Return (x, y) of the center of cell containing provided text 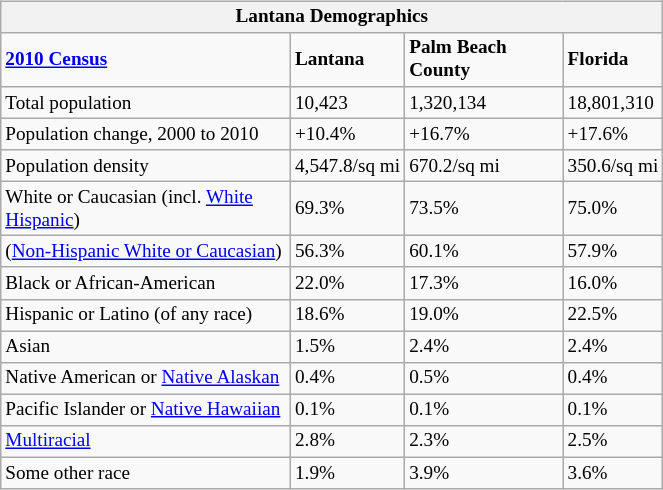
+16.7% (484, 134)
Some other race (146, 473)
2.8% (347, 442)
Native American or Native Alaskan (146, 378)
Population change, 2000 to 2010 (146, 134)
Florida (613, 60)
2.3% (484, 442)
350.6/sq mi (613, 166)
22.5% (613, 315)
22.0% (347, 283)
4,547.8/sq mi (347, 166)
1.9% (347, 473)
10,423 (347, 103)
3.6% (613, 473)
75.0% (613, 209)
60.1% (484, 252)
Population density (146, 166)
1,320,134 (484, 103)
White or Caucasian (incl. White Hispanic) (146, 209)
Lantana (347, 60)
(Non-Hispanic White or Caucasian) (146, 252)
Pacific Islander or Native Hawaiian (146, 410)
2.5% (613, 442)
2010 Census (146, 60)
670.2/sq mi (484, 166)
Asian (146, 347)
0.5% (484, 378)
Multiracial (146, 442)
19.0% (484, 315)
Lantana Demographics (332, 17)
56.3% (347, 252)
+10.4% (347, 134)
18,801,310 (613, 103)
1.5% (347, 347)
17.3% (484, 283)
3.9% (484, 473)
69.3% (347, 209)
73.5% (484, 209)
Total population (146, 103)
Black or African-American (146, 283)
Palm Beach County (484, 60)
+17.6% (613, 134)
Hispanic or Latino (of any race) (146, 315)
57.9% (613, 252)
16.0% (613, 283)
18.6% (347, 315)
